Capture the cell that displays the provided text and extract its (X, Y) central coordinate. 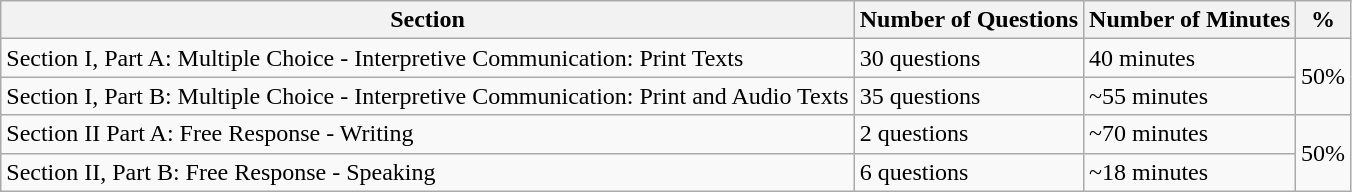
% (1324, 20)
2 questions (968, 134)
40 minutes (1190, 58)
Number of Questions (968, 20)
30 questions (968, 58)
~55 minutes (1190, 96)
Section (428, 20)
Number of Minutes (1190, 20)
35 questions (968, 96)
Section I, Part A: Multiple Choice - Interpretive Communication: Print Texts (428, 58)
~18 minutes (1190, 172)
Section II Part A: Free Response - Writing (428, 134)
~70 minutes (1190, 134)
Section II, Part B: Free Response - Speaking (428, 172)
6 questions (968, 172)
Section I, Part B: Multiple Choice - Interpretive Communication: Print and Audio Texts (428, 96)
